Scan for the cell matching the given text and deliver its [X, Y] coordinate at center. 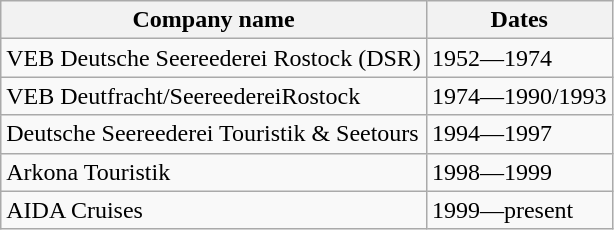
1952—1974 [519, 58]
1994—1997 [519, 134]
Arkona Touristik [214, 172]
AIDA Cruises [214, 210]
1999—present [519, 210]
Company name [214, 20]
1974—1990/1993 [519, 96]
Deutsche Seereederei Touristik & Seetours [214, 134]
VEB Deutsche Seereederei Rostock (DSR) [214, 58]
1998—1999 [519, 172]
Dates [519, 20]
VEB Deutfracht/SeereedereiRostock [214, 96]
